Output the (X, Y) coordinate of the center of the cell containing the given text.  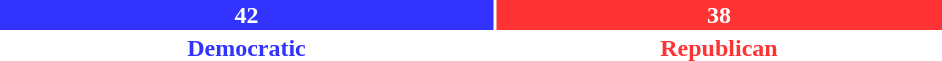
42 (246, 15)
38 (719, 15)
